Return the [X, Y] coordinate for the center point of the cell that contains the specified text.  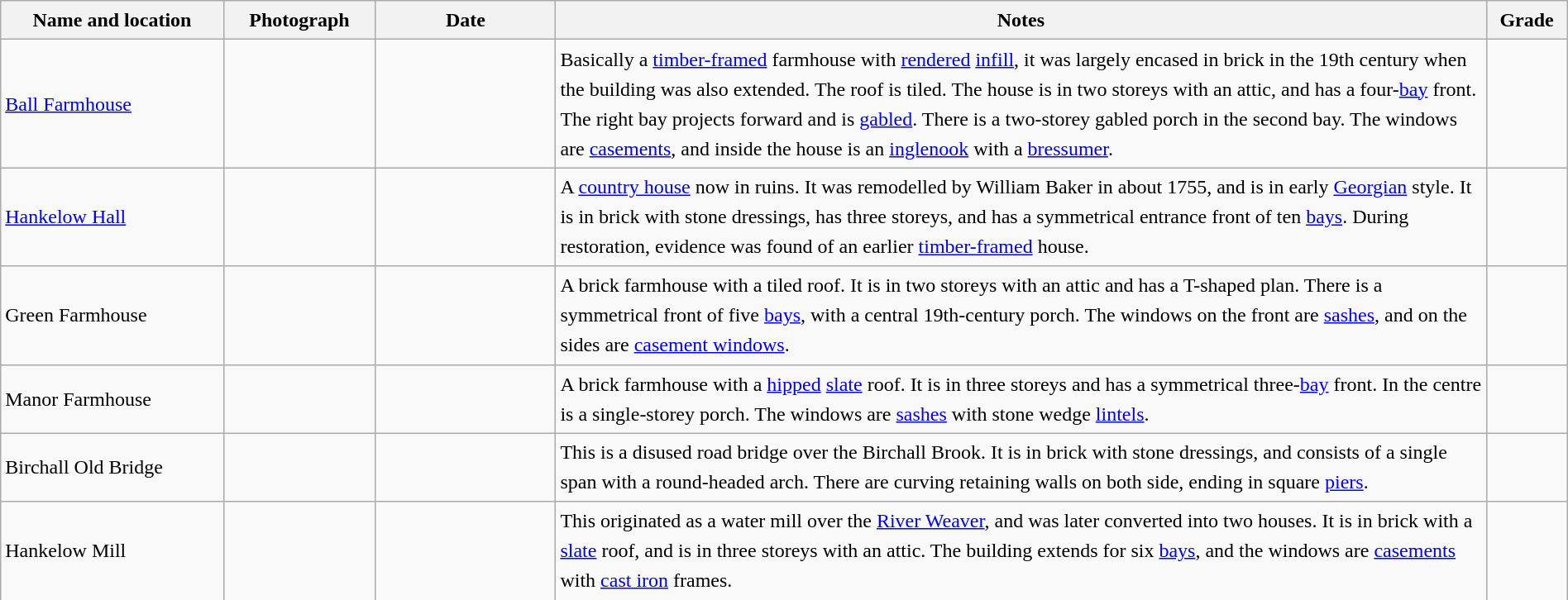
Birchall Old Bridge [112, 468]
Grade [1527, 20]
Date [466, 20]
Manor Farmhouse [112, 398]
Hankelow Mill [112, 550]
Green Farmhouse [112, 316]
Notes [1021, 20]
Hankelow Hall [112, 217]
Photograph [299, 20]
Name and location [112, 20]
Ball Farmhouse [112, 104]
